Return (x, y) of the center of cell containing provided text 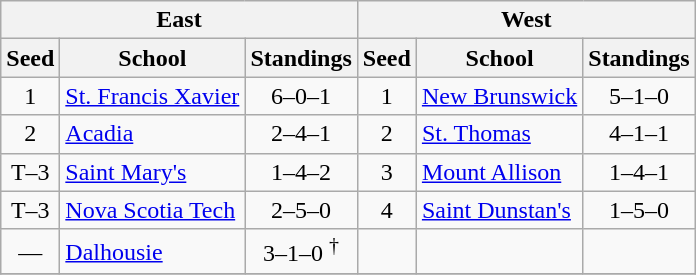
Dalhousie (152, 252)
3–1–0 † (301, 252)
Saint Dunstan's (499, 210)
St. Francis Xavier (152, 96)
1–4–2 (301, 172)
2–4–1 (301, 134)
Mount Allison (499, 172)
4–1–1 (639, 134)
4 (386, 210)
6–0–1 (301, 96)
New Brunswick (499, 96)
3 (386, 172)
5–1–0 (639, 96)
Acadia (152, 134)
— (30, 252)
1–4–1 (639, 172)
East (180, 20)
Nova Scotia Tech (152, 210)
1–5–0 (639, 210)
Saint Mary's (152, 172)
West (526, 20)
2–5–0 (301, 210)
St. Thomas (499, 134)
